Locate the cell with the specified text and output its (x, y) center coordinate. 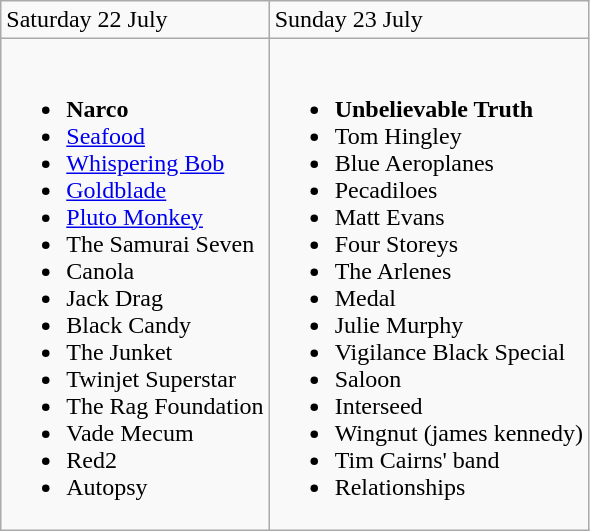
Saturday 22 July (135, 20)
Sunday 23 July (428, 20)
